Search for the cell housing the specified text and yield its [X, Y] center coordinate. 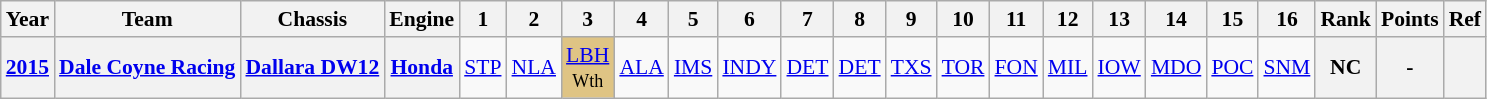
SNM [1286, 68]
Ref [1465, 19]
POC [1232, 68]
Points [1410, 19]
8 [860, 19]
Chassis [312, 19]
Dale Coyne Racing [147, 68]
12 [1068, 19]
Rank [1346, 19]
3 [588, 19]
15 [1232, 19]
Dallara DW12 [312, 68]
14 [1176, 19]
MDO [1176, 68]
INDY [749, 68]
IOW [1120, 68]
TOR [964, 68]
5 [694, 19]
ALA [641, 68]
TXS [912, 68]
2015 [28, 68]
Team [147, 19]
IMS [694, 68]
16 [1286, 19]
6 [749, 19]
11 [1016, 19]
NLA [534, 68]
4 [641, 19]
FON [1016, 68]
13 [1120, 19]
1 [482, 19]
7 [807, 19]
LBHWth [588, 68]
MIL [1068, 68]
Engine [422, 19]
STP [482, 68]
2 [534, 19]
10 [964, 19]
Year [28, 19]
- [1410, 68]
NC [1346, 68]
9 [912, 19]
Honda [422, 68]
